Determine the (X, Y) coordinate at the center of the cell enclosing the given text.  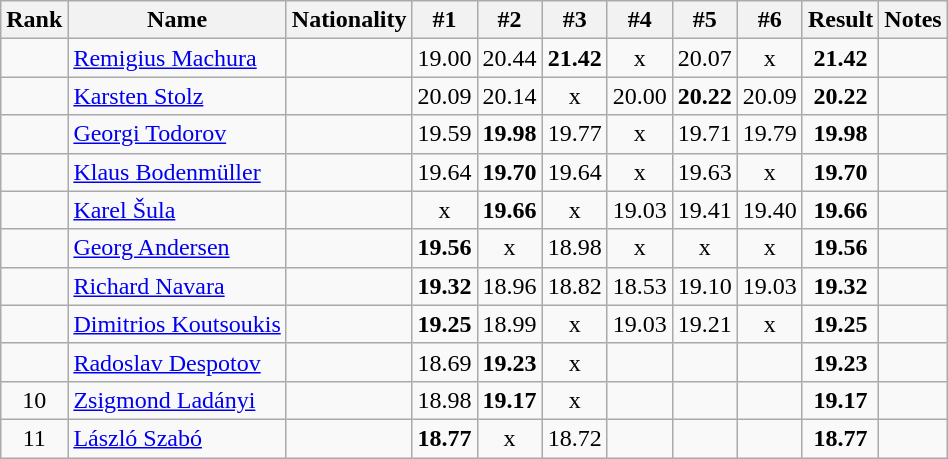
László Szabó (177, 438)
#4 (640, 20)
18.72 (574, 438)
Nationality (349, 20)
18.82 (574, 286)
Karel Šula (177, 210)
19.10 (704, 286)
19.63 (704, 172)
Radoslav Despotov (177, 362)
#5 (704, 20)
Karsten Stolz (177, 96)
19.79 (770, 134)
19.71 (704, 134)
Klaus Bodenmüller (177, 172)
Georgi Todorov (177, 134)
Result (840, 20)
#1 (444, 20)
18.69 (444, 362)
10 (34, 400)
Rank (34, 20)
Remigius Machura (177, 58)
19.21 (704, 324)
Zsigmond Ladányi (177, 400)
#6 (770, 20)
18.96 (510, 286)
Notes (913, 20)
19.59 (444, 134)
19.00 (444, 58)
19.40 (770, 210)
#3 (574, 20)
18.53 (640, 286)
11 (34, 438)
Name (177, 20)
Georg Andersen (177, 248)
Dimitrios Koutsoukis (177, 324)
20.44 (510, 58)
19.41 (704, 210)
20.14 (510, 96)
#2 (510, 20)
19.77 (574, 134)
18.99 (510, 324)
20.00 (640, 96)
Richard Navara (177, 286)
20.07 (704, 58)
